Return (X, Y) of the center of cell containing provided text 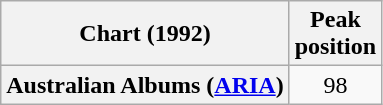
Australian Albums (ARIA) (145, 85)
Chart (1992) (145, 34)
98 (335, 85)
Peakposition (335, 34)
